Search for the cell housing the specified text and yield its [X, Y] center coordinate. 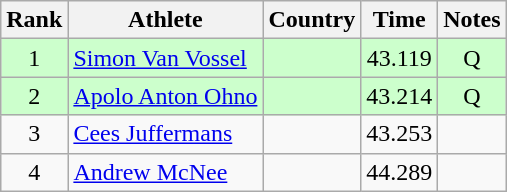
43.119 [400, 58]
Athlete [166, 20]
Notes [472, 20]
Andrew McNee [166, 172]
2 [34, 96]
43.253 [400, 134]
1 [34, 58]
43.214 [400, 96]
Country [312, 20]
3 [34, 134]
44.289 [400, 172]
Cees Juffermans [166, 134]
Time [400, 20]
Simon Van Vossel [166, 58]
Rank [34, 20]
Apolo Anton Ohno [166, 96]
4 [34, 172]
